Return the (X, Y) coordinate for the center point of the cell that contains the specified text.  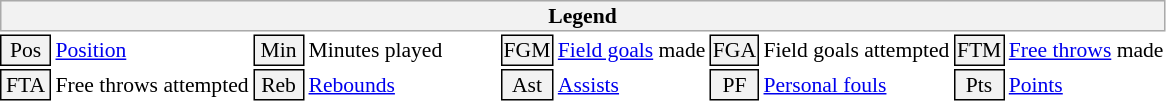
Personal fouls (856, 85)
Legend (582, 16)
Rebounds (402, 85)
FTM (979, 50)
Field goals made (631, 50)
Pts (979, 85)
Field goals attempted (856, 50)
Ast (528, 85)
Minutes played (402, 50)
FGM (528, 50)
Points (1086, 85)
Pos (26, 50)
Min (278, 50)
Reb (278, 85)
Free throws made (1086, 50)
Free throws attempted (152, 85)
PF (734, 85)
FTA (26, 85)
FGA (734, 50)
Position (152, 50)
Assists (631, 85)
